Identify which cell holds the provided text, then report its [X, Y] central coordinate. 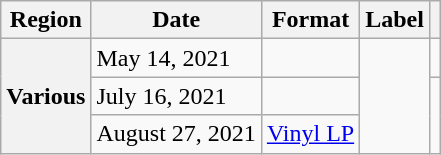
August 27, 2021 [176, 134]
May 14, 2021 [176, 58]
Region [46, 20]
Label [395, 20]
Various [46, 96]
July 16, 2021 [176, 96]
Date [176, 20]
Vinyl LP [310, 134]
Format [310, 20]
